Output the (X, Y) coordinate of the center of the cell containing the given text.  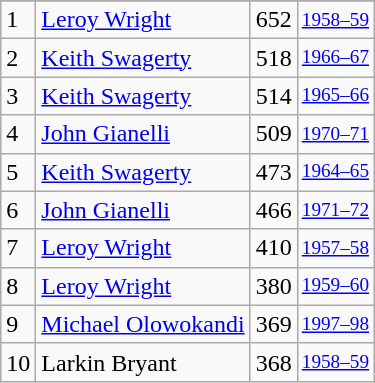
652 (274, 20)
1965–66 (335, 96)
10 (18, 362)
518 (274, 58)
1970–71 (335, 134)
1966–67 (335, 58)
369 (274, 324)
1957–58 (335, 248)
1971–72 (335, 210)
380 (274, 286)
466 (274, 210)
1997–98 (335, 324)
9 (18, 324)
1959–60 (335, 286)
Larkin Bryant (143, 362)
7 (18, 248)
4 (18, 134)
368 (274, 362)
8 (18, 286)
410 (274, 248)
5 (18, 172)
Michael Olowokandi (143, 324)
509 (274, 134)
514 (274, 96)
3 (18, 96)
473 (274, 172)
2 (18, 58)
1964–65 (335, 172)
6 (18, 210)
1 (18, 20)
